Determine the (x, y) coordinate at the center of the cell enclosing the given text.  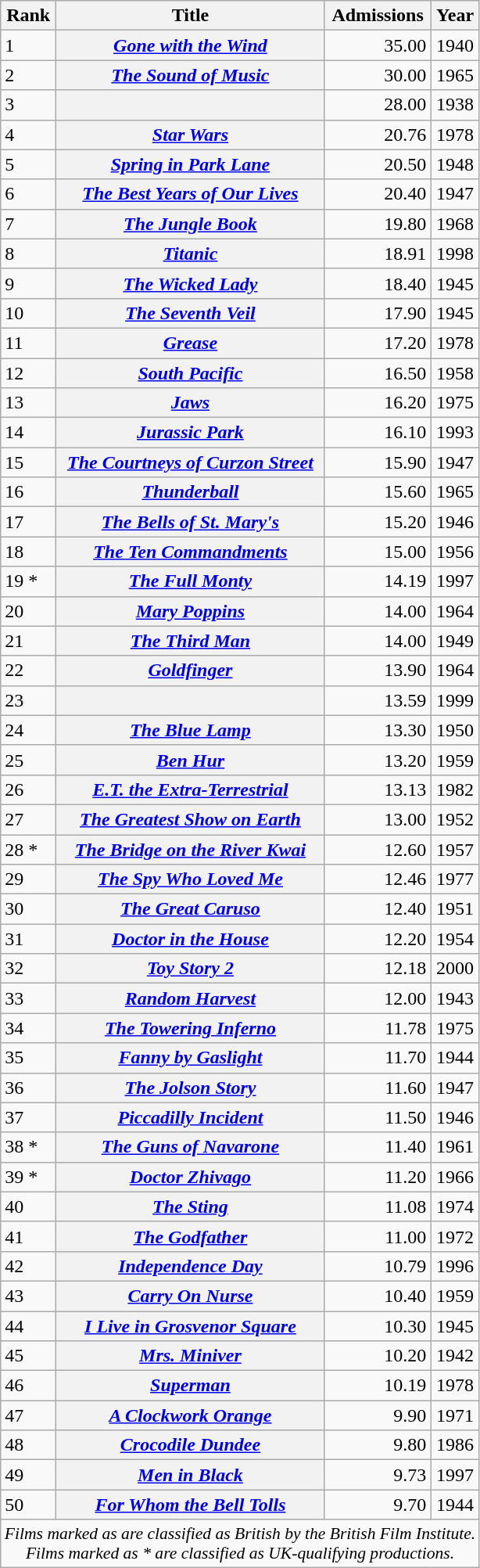
13 (28, 403)
Carry On Nurse (191, 1296)
19.80 (378, 224)
10.30 (378, 1326)
1942 (455, 1356)
29 (28, 879)
The Jolson Story (191, 1088)
36 (28, 1088)
35.00 (378, 45)
1951 (455, 909)
The Spy Who Loved Me (191, 879)
26 (28, 789)
20.76 (378, 135)
1966 (455, 1177)
48 (28, 1445)
15 (28, 462)
10.20 (378, 1356)
10.19 (378, 1386)
The Greatest Show on Earth (191, 819)
Doctor in the House (191, 939)
20 (28, 611)
44 (28, 1326)
The Sting (191, 1207)
Grease (191, 343)
16.50 (378, 373)
2 (28, 75)
30.00 (378, 75)
The Guns of Navarone (191, 1147)
9.90 (378, 1415)
12.40 (378, 909)
Superman (191, 1386)
11 (28, 343)
49 (28, 1475)
13.59 (378, 700)
23 (28, 700)
1950 (455, 730)
17 (28, 522)
Rank (28, 16)
46 (28, 1386)
For Whom the Bell Tolls (191, 1505)
The Bells of St. Mary's (191, 522)
42 (28, 1266)
1957 (455, 849)
37 (28, 1117)
Crocodile Dundee (191, 1445)
The Great Caruso (191, 909)
15.90 (378, 462)
Mary Poppins (191, 611)
33 (28, 998)
47 (28, 1415)
8 (28, 254)
Toy Story 2 (191, 969)
9.73 (378, 1475)
Title (191, 16)
17.20 (378, 343)
43 (28, 1296)
19 * (28, 581)
5 (28, 164)
9.80 (378, 1445)
Spring in Park Lane (191, 164)
31 (28, 939)
11.60 (378, 1088)
11.70 (378, 1058)
18.91 (378, 254)
41 (28, 1236)
7 (28, 224)
28.00 (378, 105)
Films marked as are classified as British by the British Film Institute.Films marked as * are classified as UK-qualifying productions. (240, 1543)
38 * (28, 1147)
14.19 (378, 581)
16 (28, 492)
I Live in Grosvenor Square (191, 1326)
1986 (455, 1445)
11.08 (378, 1207)
11.20 (378, 1177)
28 * (28, 849)
15.20 (378, 522)
50 (28, 1505)
Thunderball (191, 492)
The Seventh Veil (191, 313)
6 (28, 194)
1958 (455, 373)
South Pacific (191, 373)
9.70 (378, 1505)
The Blue Lamp (191, 730)
1971 (455, 1415)
1952 (455, 819)
1972 (455, 1236)
24 (28, 730)
The Third Man (191, 641)
21 (28, 641)
1996 (455, 1266)
Doctor Zhivago (191, 1177)
1954 (455, 939)
Men in Black (191, 1475)
17.90 (378, 313)
1956 (455, 552)
A Clockwork Orange (191, 1415)
1982 (455, 789)
12.18 (378, 969)
1938 (455, 105)
Jurassic Park (191, 433)
13.00 (378, 819)
1998 (455, 254)
22 (28, 671)
The Wicked Lady (191, 283)
18 (28, 552)
13.30 (378, 730)
10.79 (378, 1266)
16.20 (378, 403)
Mrs. Miniver (191, 1356)
45 (28, 1356)
32 (28, 969)
Year (455, 16)
13.90 (378, 671)
4 (28, 135)
Ben Hur (191, 760)
14 (28, 433)
The Sound of Music (191, 75)
The Best Years of Our Lives (191, 194)
12.20 (378, 939)
30 (28, 909)
1999 (455, 700)
25 (28, 760)
Jaws (191, 403)
1974 (455, 1207)
15.00 (378, 552)
34 (28, 1028)
13.20 (378, 760)
The Towering Inferno (191, 1028)
The Full Monty (191, 581)
1940 (455, 45)
1948 (455, 164)
27 (28, 819)
12 (28, 373)
11.00 (378, 1236)
1993 (455, 433)
Gone with the Wind (191, 45)
The Bridge on the River Kwai (191, 849)
1977 (455, 879)
39 * (28, 1177)
Titanic (191, 254)
11.78 (378, 1028)
12.60 (378, 849)
1943 (455, 998)
The Courtneys of Curzon Street (191, 462)
The Godfather (191, 1236)
12.00 (378, 998)
15.60 (378, 492)
11.50 (378, 1117)
12.46 (378, 879)
Star Wars (191, 135)
9 (28, 283)
10 (28, 313)
1949 (455, 641)
18.40 (378, 283)
1961 (455, 1147)
35 (28, 1058)
40 (28, 1207)
The Jungle Book (191, 224)
1968 (455, 224)
Fanny by Gaslight (191, 1058)
3 (28, 105)
The Ten Commandments (191, 552)
11.40 (378, 1147)
1 (28, 45)
2000 (455, 969)
E.T. the Extra-Terrestrial (191, 789)
20.50 (378, 164)
Independence Day (191, 1266)
Piccadilly Incident (191, 1117)
13.13 (378, 789)
Admissions (378, 16)
16.10 (378, 433)
10.40 (378, 1296)
Random Harvest (191, 998)
Goldfinger (191, 671)
20.40 (378, 194)
